Scan for the cell matching the given text and deliver its [X, Y] coordinate at center. 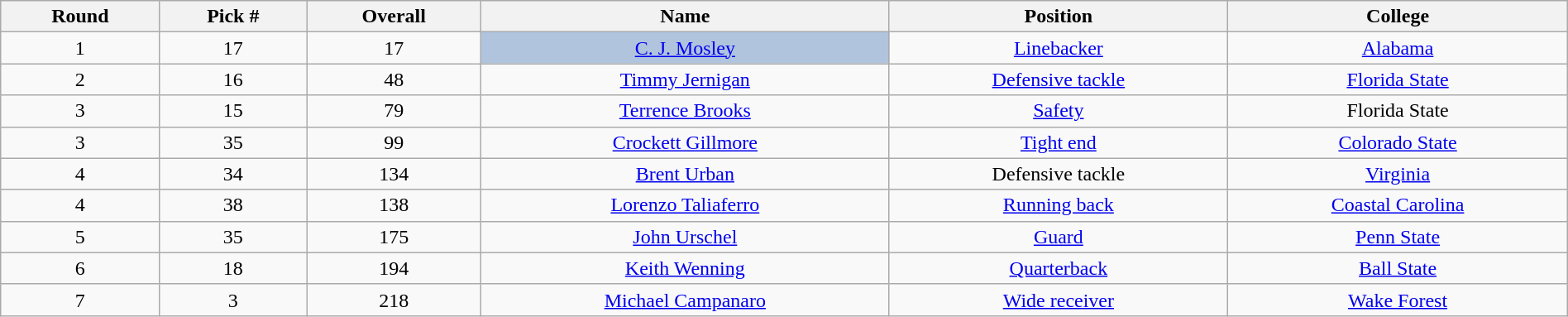
Colorado State [1398, 142]
Coastal Carolina [1398, 205]
34 [233, 174]
Terrence Brooks [685, 111]
Michael Campanaro [685, 300]
Ball State [1398, 268]
Brent Urban [685, 174]
1 [80, 48]
C. J. Mosley [685, 48]
79 [394, 111]
Virginia [1398, 174]
John Urschel [685, 237]
48 [394, 79]
Linebacker [1059, 48]
194 [394, 268]
5 [80, 237]
Wide receiver [1059, 300]
38 [233, 205]
Overall [394, 17]
Penn State [1398, 237]
2 [80, 79]
Position [1059, 17]
College [1398, 17]
Tight end [1059, 142]
Keith Wenning [685, 268]
Crockett Gillmore [685, 142]
15 [233, 111]
16 [233, 79]
175 [394, 237]
Running back [1059, 205]
18 [233, 268]
Safety [1059, 111]
Lorenzo Taliaferro [685, 205]
Round [80, 17]
Wake Forest [1398, 300]
Timmy Jernigan [685, 79]
Pick # [233, 17]
218 [394, 300]
138 [394, 205]
99 [394, 142]
Guard [1059, 237]
Quarterback [1059, 268]
Alabama [1398, 48]
134 [394, 174]
7 [80, 300]
6 [80, 268]
Name [685, 17]
